Capture the cell that displays the provided text and extract its (X, Y) central coordinate. 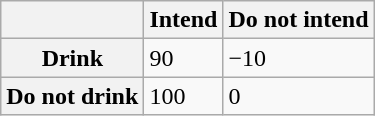
Do not intend (298, 20)
Drink (72, 58)
Do not drink (72, 96)
0 (298, 96)
−10 (298, 58)
100 (184, 96)
Intend (184, 20)
90 (184, 58)
